Extract the (X, Y) coordinate from the center of the cell holding the provided text.  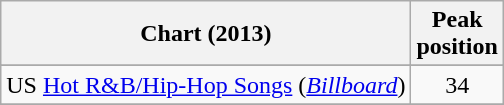
US Hot R&B/Hip-Hop Songs (Billboard) (206, 85)
Peakposition (457, 34)
34 (457, 85)
Chart (2013) (206, 34)
